From the cell containing the given text, extract its center point as [x, y] coordinate. 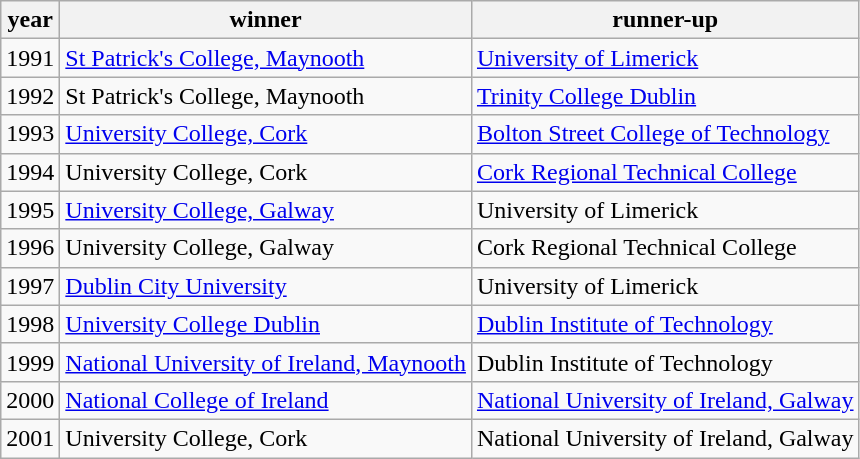
Dublin City University [266, 286]
1998 [30, 324]
runner-up [665, 20]
1996 [30, 248]
National College of Ireland [266, 400]
1993 [30, 134]
National University of Ireland, Maynooth [266, 362]
1994 [30, 172]
year [30, 20]
University College Dublin [266, 324]
1992 [30, 96]
1999 [30, 362]
1991 [30, 58]
2000 [30, 400]
Trinity College Dublin [665, 96]
1995 [30, 210]
2001 [30, 438]
1997 [30, 286]
winner [266, 20]
Bolton Street College of Technology [665, 134]
